Provide the [X, Y] coordinate of the cell's center where the given text is located.  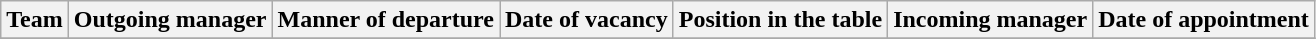
Team [35, 20]
Date of appointment [1204, 20]
Incoming manager [990, 20]
Manner of departure [386, 20]
Outgoing manager [170, 20]
Date of vacancy [587, 20]
Position in the table [780, 20]
